Locate the cell with the specified text and output its (X, Y) center coordinate. 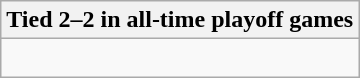
Tied 2–2 in all-time playoff games (180, 20)
